Identify which cell holds the provided text, then report its [x, y] central coordinate. 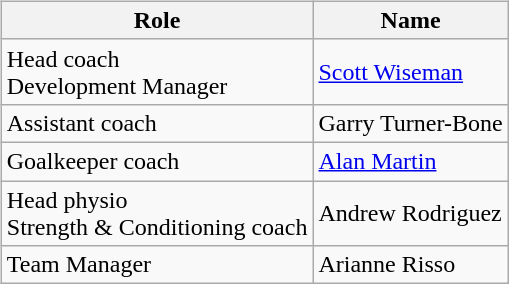
Garry Turner-Bone [410, 123]
Andrew Rodriguez [410, 212]
Name [410, 20]
Role [157, 20]
Head physioStrength & Conditioning coach [157, 212]
Scott Wiseman [410, 72]
Alan Martin [410, 161]
Head coachDevelopment Manager [157, 72]
Assistant coach [157, 123]
Arianne Risso [410, 265]
Goalkeeper coach [157, 161]
Team Manager [157, 265]
